Identify which cell holds the provided text, then report its [x, y] central coordinate. 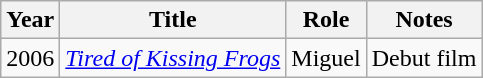
Title [173, 20]
2006 [30, 58]
Tired of Kissing Frogs [173, 58]
Miguel [326, 58]
Notes [424, 20]
Debut film [424, 58]
Year [30, 20]
Role [326, 20]
